From the cell containing the given text, extract its center point as (x, y) coordinate. 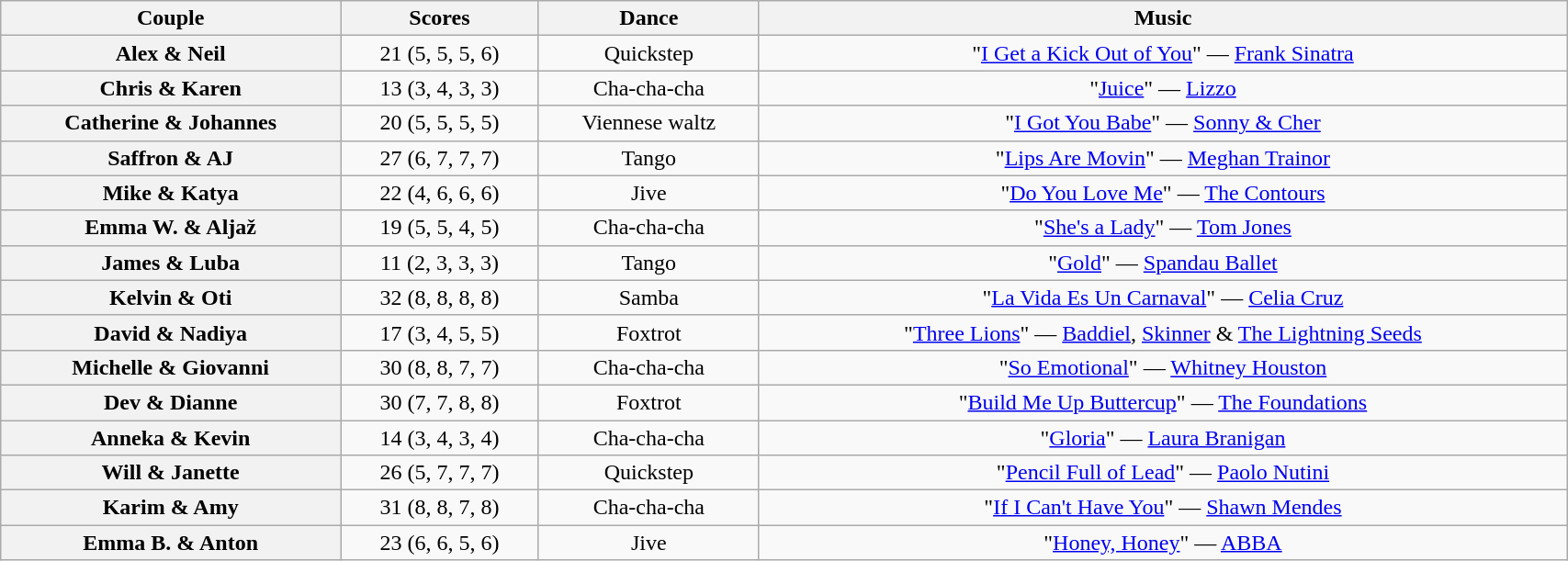
27 (6, 7, 7, 7) (440, 158)
Catherine & Johannes (171, 123)
Couple (171, 18)
"She's a Lady" — Tom Jones (1163, 228)
"So Emotional" — Whitney Houston (1163, 367)
30 (7, 7, 8, 8) (440, 402)
22 (4, 6, 6, 6) (440, 193)
19 (5, 5, 4, 5) (440, 228)
"Pencil Full of Lead" — Paolo Nutini (1163, 473)
32 (8, 8, 8, 8) (440, 297)
Dance (649, 18)
17 (3, 4, 5, 5) (440, 332)
Viennese waltz (649, 123)
"Do You Love Me" — The Contours (1163, 193)
Mike & Katya (171, 193)
"Gloria" — Laura Branigan (1163, 438)
11 (2, 3, 3, 3) (440, 263)
"Lips Are Movin" — Meghan Trainor (1163, 158)
"I Got You Babe" — Sonny & Cher (1163, 123)
"La Vida Es Un Carnaval" — Celia Cruz (1163, 297)
"Three Lions" — Baddiel, Skinner & The Lightning Seeds (1163, 332)
Dev & Dianne (171, 402)
Will & Janette (171, 473)
"I Get a Kick Out of You" — Frank Sinatra (1163, 53)
13 (3, 4, 3, 3) (440, 88)
26 (5, 7, 7, 7) (440, 473)
Saffron & AJ (171, 158)
Karim & Amy (171, 508)
Emma B. & Anton (171, 543)
Scores (440, 18)
Music (1163, 18)
21 (5, 5, 5, 6) (440, 53)
Michelle & Giovanni (171, 367)
20 (5, 5, 5, 5) (440, 123)
Samba (649, 297)
"If I Can't Have You" — Shawn Mendes (1163, 508)
"Juice" — Lizzo (1163, 88)
Emma W. & Aljaž (171, 228)
30 (8, 8, 7, 7) (440, 367)
Kelvin & Oti (171, 297)
23 (6, 6, 5, 6) (440, 543)
Chris & Karen (171, 88)
"Build Me Up Buttercup" — The Foundations (1163, 402)
Alex & Neil (171, 53)
"Honey, Honey" — ABBA (1163, 543)
14 (3, 4, 3, 4) (440, 438)
"Gold" — Spandau Ballet (1163, 263)
David & Nadiya (171, 332)
31 (8, 8, 7, 8) (440, 508)
Anneka & Kevin (171, 438)
James & Luba (171, 263)
